Return [X, Y] of the center of cell containing provided text 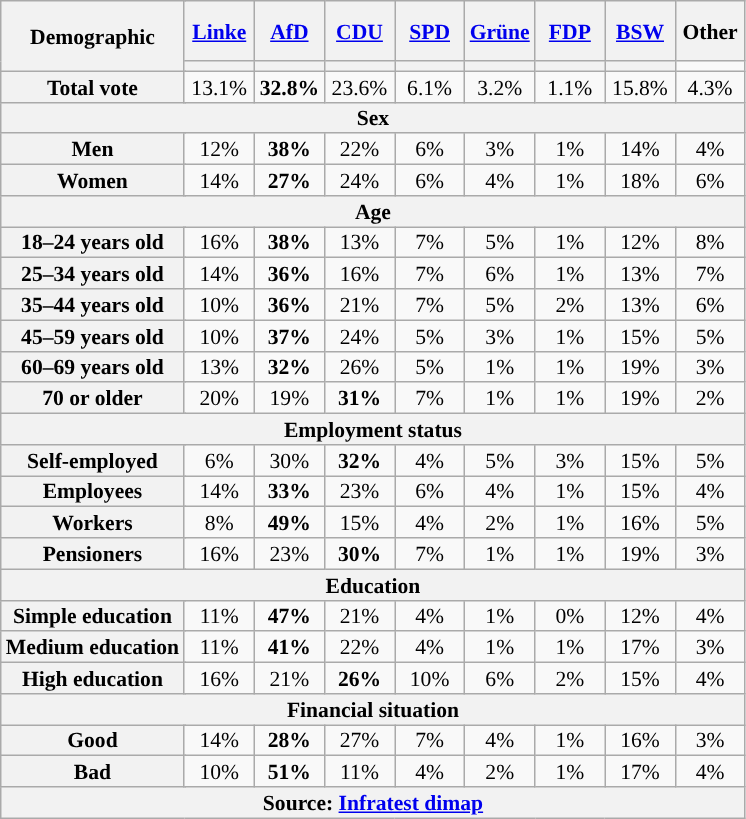
Total vote [92, 86]
33% [289, 492]
41% [289, 648]
Medium education [92, 648]
20% [219, 398]
49% [289, 522]
60–69 years old [92, 366]
High education [92, 678]
Other [710, 31]
Age [373, 212]
BSW [640, 31]
25–34 years old [92, 274]
70 or older [92, 398]
Good [92, 740]
18–24 years old [92, 242]
47% [289, 616]
Employment status [373, 430]
18% [640, 180]
1.1% [570, 86]
0% [570, 616]
AfD [289, 31]
45–59 years old [92, 336]
Financial situation [373, 710]
6.1% [430, 86]
Employees [92, 492]
Women [92, 180]
Demographic [92, 36]
Source: Infratest dimap [373, 802]
15.8% [640, 86]
Simple education [92, 616]
3.2% [500, 86]
Men [92, 150]
4.3% [710, 86]
35–44 years old [92, 304]
Self-employed [92, 460]
Workers [92, 522]
Linke [219, 31]
FDP [570, 31]
Education [373, 584]
13.1% [219, 86]
28% [289, 740]
32.8% [289, 86]
SPD [430, 31]
51% [289, 772]
23.6% [359, 86]
Grüne [500, 31]
Pensioners [92, 554]
31% [359, 398]
37% [289, 336]
Sex [373, 118]
CDU [359, 31]
Bad [92, 772]
